Identify which cell holds the provided text, then report its (x, y) central coordinate. 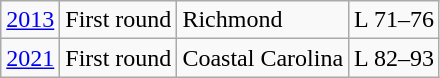
Coastal Carolina (263, 58)
L 71–76 (394, 20)
Richmond (263, 20)
L 82–93 (394, 58)
2013 (30, 20)
2021 (30, 58)
